Extract the (x, y) coordinate from the center of the cell holding the provided text.  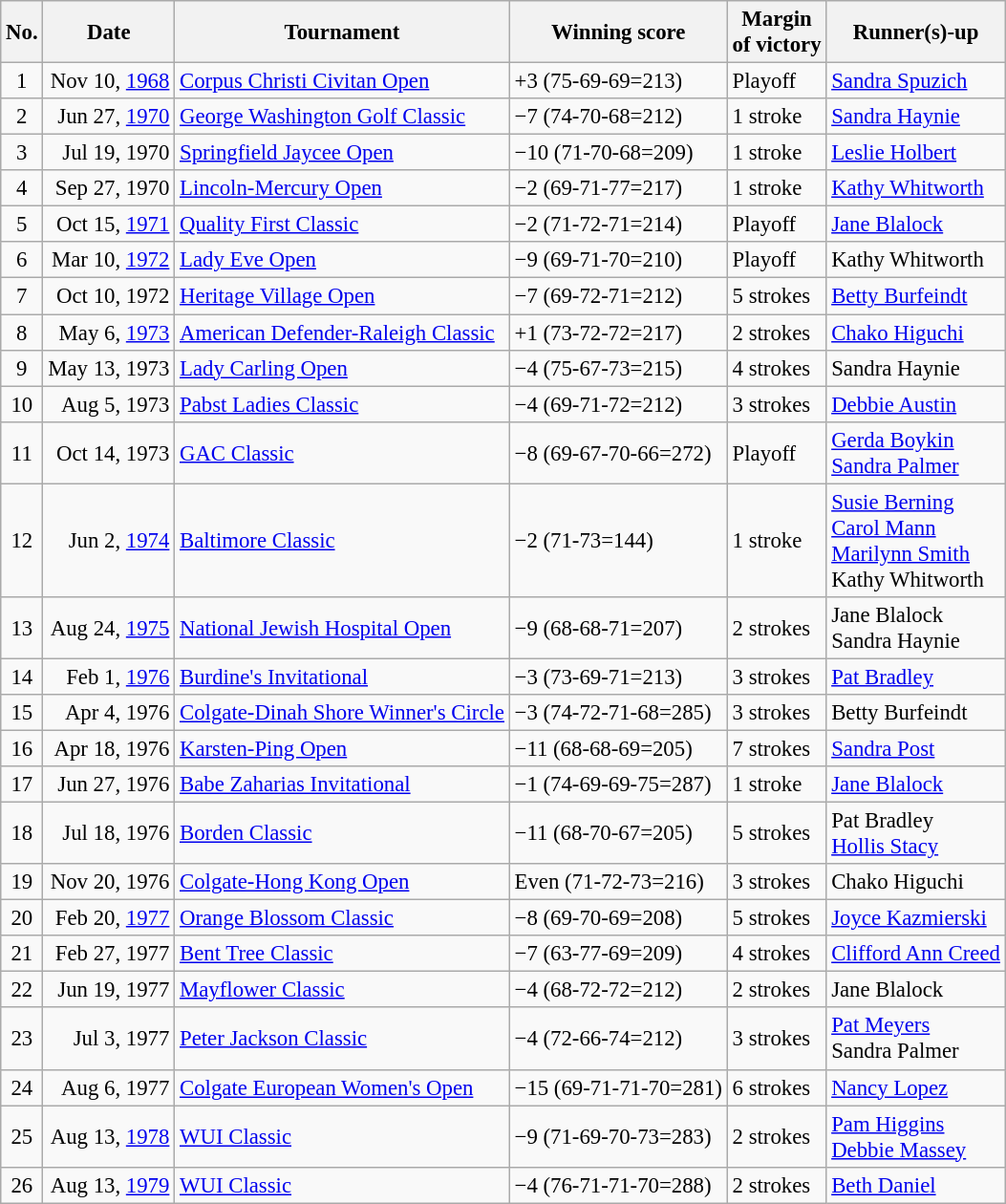
Joyce Kazmierski (915, 918)
6 (22, 261)
−11 (68-70-67=205) (618, 833)
9 (22, 368)
−8 (69-70-69=208) (618, 918)
Nov 20, 1976 (109, 882)
Debbie Austin (915, 404)
Jun 27, 1976 (109, 785)
Feb 1, 1976 (109, 677)
Heritage Village Open (342, 296)
May 6, 1973 (109, 333)
Lincoln-Mercury Open (342, 188)
Orange Blossom Classic (342, 918)
Nancy Lopez (915, 1087)
GAC Classic (342, 453)
Aug 5, 1973 (109, 404)
−9 (69-71-70=210) (618, 261)
No. (22, 32)
−15 (69-71-71-70=281) (618, 1087)
Tournament (342, 32)
Nov 10, 1968 (109, 81)
Jul 19, 1970 (109, 153)
Corpus Christi Civitan Open (342, 81)
Sandra Spuzich (915, 81)
Winning score (618, 32)
Apr 4, 1976 (109, 713)
Jun 19, 1977 (109, 990)
May 13, 1973 (109, 368)
−4 (68-72-72=212) (618, 990)
16 (22, 748)
10 (22, 404)
Burdine's Invitational (342, 677)
Aug 13, 1979 (109, 1185)
Sep 27, 1970 (109, 188)
8 (22, 333)
Jul 18, 1976 (109, 833)
George Washington Golf Classic (342, 117)
21 (22, 954)
Oct 15, 1971 (109, 225)
Leslie Holbert (915, 153)
3 (22, 153)
Oct 10, 1972 (109, 296)
Feb 20, 1977 (109, 918)
American Defender-Raleigh Classic (342, 333)
6 strokes (777, 1087)
Jul 3, 1977 (109, 1040)
23 (22, 1040)
2 (22, 117)
Marginof victory (777, 32)
Colgate-Dinah Shore Winner's Circle (342, 713)
12 (22, 541)
Quality First Classic (342, 225)
13 (22, 629)
1 (22, 81)
Date (109, 32)
Aug 13, 1978 (109, 1137)
−7 (63-77-69=209) (618, 954)
Bent Tree Classic (342, 954)
Even (71-72-73=216) (618, 882)
Lady Eve Open (342, 261)
Pat Bradley Hollis Stacy (915, 833)
Colgate-Hong Kong Open (342, 882)
−4 (72-66-74=212) (618, 1040)
19 (22, 882)
Lady Carling Open (342, 368)
Karsten-Ping Open (342, 748)
−1 (74-69-69-75=287) (618, 785)
Mayflower Classic (342, 990)
+1 (73-72-72=217) (618, 333)
−4 (75-67-73=215) (618, 368)
−10 (71-70-68=209) (618, 153)
Pat Meyers Sandra Palmer (915, 1040)
Pat Bradley (915, 677)
14 (22, 677)
−4 (76-71-71-70=288) (618, 1185)
24 (22, 1087)
Feb 27, 1977 (109, 954)
18 (22, 833)
−8 (69-67-70-66=272) (618, 453)
Gerda Boykin Sandra Palmer (915, 453)
25 (22, 1137)
Peter Jackson Classic (342, 1040)
−11 (68-68-69=205) (618, 748)
−3 (74-72-71-68=285) (618, 713)
−2 (69-71-77=217) (618, 188)
Pam Higgins Debbie Massey (915, 1137)
Beth Daniel (915, 1185)
−2 (71-73=144) (618, 541)
Baltimore Classic (342, 541)
+3 (75-69-69=213) (618, 81)
Jane Blalock Sandra Haynie (915, 629)
Oct 14, 1973 (109, 453)
7 (22, 296)
−2 (71-72-71=214) (618, 225)
Colgate European Women's Open (342, 1087)
Jun 2, 1974 (109, 541)
Susie Berning Carol Mann Marilynn Smith Kathy Whitworth (915, 541)
7 strokes (777, 748)
11 (22, 453)
−7 (74-70-68=212) (618, 117)
Mar 10, 1972 (109, 261)
Babe Zaharias Invitational (342, 785)
National Jewish Hospital Open (342, 629)
−3 (73-69-71=213) (618, 677)
Apr 18, 1976 (109, 748)
Sandra Post (915, 748)
Aug 24, 1975 (109, 629)
−9 (71-69-70-73=283) (618, 1137)
4 (22, 188)
−9 (68-68-71=207) (618, 629)
Borden Classic (342, 833)
17 (22, 785)
Springfield Jaycee Open (342, 153)
20 (22, 918)
−4 (69-71-72=212) (618, 404)
−7 (69-72-71=212) (618, 296)
Aug 6, 1977 (109, 1087)
Clifford Ann Creed (915, 954)
5 (22, 225)
Jun 27, 1970 (109, 117)
22 (22, 990)
Runner(s)-up (915, 32)
26 (22, 1185)
15 (22, 713)
Pabst Ladies Classic (342, 404)
